Determine the (x, y) coordinate at the center of the cell enclosing the given text.  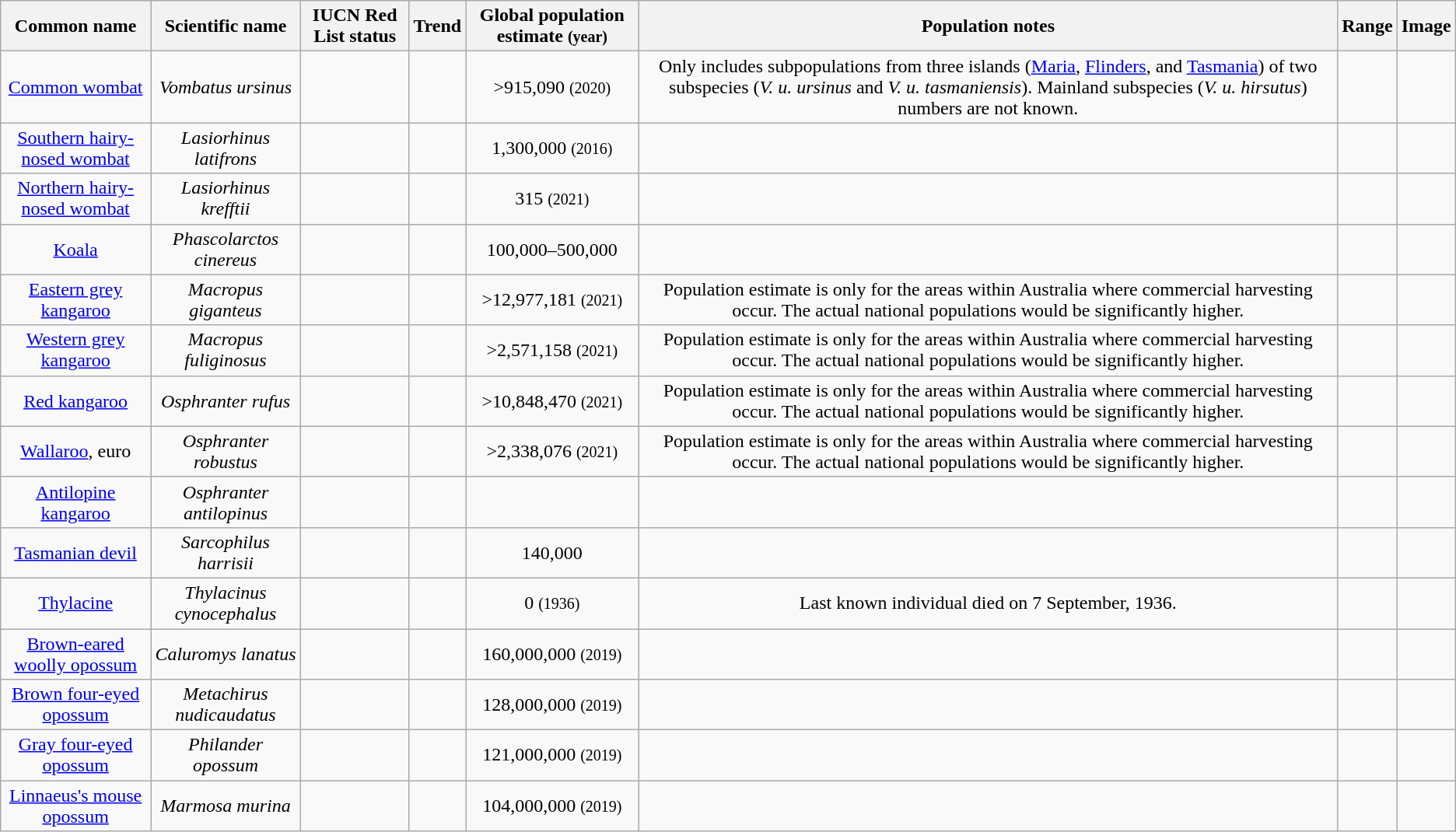
Red kangaroo (76, 401)
Northern hairy-nosed wombat (76, 199)
Population notes (988, 26)
Trend (437, 26)
Brown four-eyed opossum (76, 704)
>10,848,470 (2021) (552, 401)
Lasiorhinus latifrons (226, 148)
>915,090 (2020) (552, 87)
Global population estimate (year) (552, 26)
Caluromys lanatus (226, 653)
Philander opossum (226, 756)
Sarcophilus harrisii (226, 552)
Eastern grey kangaroo (76, 300)
Antilopine kangaroo (76, 502)
100,000–500,000 (552, 249)
Western grey kangaroo (76, 350)
Koala (76, 249)
Scientific name (226, 26)
IUCN Red List status (355, 26)
Last known individual died on 7 September, 1936. (988, 603)
Vombatus ursinus (226, 87)
Tasmanian devil (76, 552)
Marmosa murina (226, 806)
Osphranter robustus (226, 451)
315 (2021) (552, 199)
Phascolarctos cinereus (226, 249)
Gray four-eyed opossum (76, 756)
104,000,000 (2019) (552, 806)
Common name (76, 26)
121,000,000 (2019) (552, 756)
Linnaeus's mouse opossum (76, 806)
Macropus fuliginosus (226, 350)
>12,977,181 (2021) (552, 300)
160,000,000 (2019) (552, 653)
Osphranter antilopinus (226, 502)
Macropus giganteus (226, 300)
140,000 (552, 552)
Southern hairy-nosed wombat (76, 148)
Image (1426, 26)
Range (1367, 26)
>2,571,158 (2021) (552, 350)
Brown-eared woolly opossum (76, 653)
Lasiorhinus krefftii (226, 199)
Wallaroo, euro (76, 451)
Metachirus nudicaudatus (226, 704)
Osphranter rufus (226, 401)
128,000,000 (2019) (552, 704)
Thylacinus cynocephalus (226, 603)
1,300,000 (2016) (552, 148)
>2,338,076 (2021) (552, 451)
0 (1936) (552, 603)
Common wombat (76, 87)
Thylacine (76, 603)
